Extract the (X, Y) coordinate from the center of the cell holding the provided text.  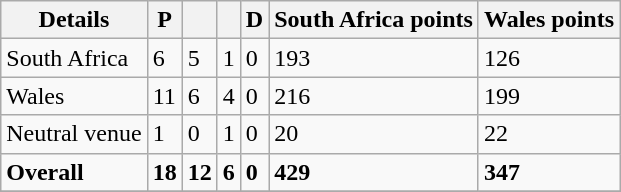
Neutral venue (74, 134)
18 (164, 172)
Wales (74, 96)
P (164, 20)
D (254, 20)
11 (164, 96)
12 (200, 172)
Details (74, 20)
4 (228, 96)
347 (548, 172)
20 (374, 134)
South Africa points (374, 20)
216 (374, 96)
22 (548, 134)
126 (548, 58)
429 (374, 172)
Overall (74, 172)
193 (374, 58)
Wales points (548, 20)
South Africa (74, 58)
199 (548, 96)
5 (200, 58)
